Search for the cell housing the specified text and yield its (X, Y) center coordinate. 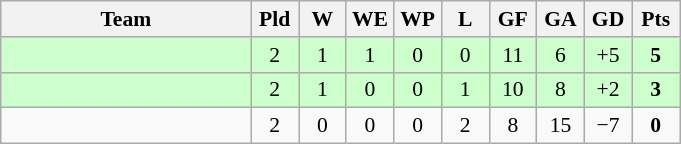
10 (513, 90)
15 (561, 126)
Pts (656, 19)
6 (561, 55)
+5 (608, 55)
11 (513, 55)
Pld (275, 19)
GA (561, 19)
GF (513, 19)
WP (418, 19)
GD (608, 19)
WE (370, 19)
W (322, 19)
L (465, 19)
5 (656, 55)
−7 (608, 126)
3 (656, 90)
+2 (608, 90)
Team (126, 19)
